Pinpoint the cell where the given text exists, returning its [X, Y] midpoint coordinate. 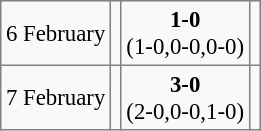
3-0(2-0,0-0,1-0) [185, 97]
7 February [56, 97]
6 February [56, 33]
1-0(1-0,0-0,0-0) [185, 33]
